Detect which cell encompasses the target text, then output its (X, Y) center coordinate. 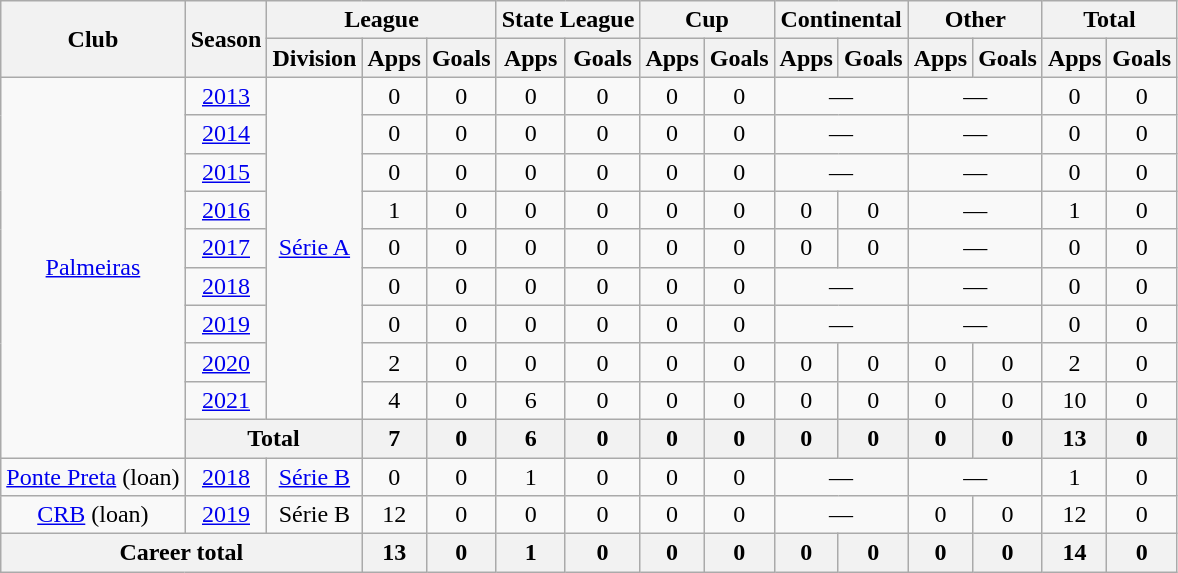
2021 (226, 400)
2016 (226, 210)
League (382, 20)
7 (394, 438)
2015 (226, 172)
Ponte Preta (loan) (93, 477)
4 (394, 400)
10 (1074, 400)
Season (226, 39)
State League (568, 20)
Other (975, 20)
Série A (314, 248)
Palmeiras (93, 268)
Cup (707, 20)
2020 (226, 362)
Division (314, 58)
2017 (226, 248)
14 (1074, 553)
Continental (841, 20)
Career total (182, 553)
Club (93, 39)
2013 (226, 96)
2014 (226, 134)
CRB (loan) (93, 515)
